Extract the [X, Y] coordinate from the center of the cell holding the provided text.  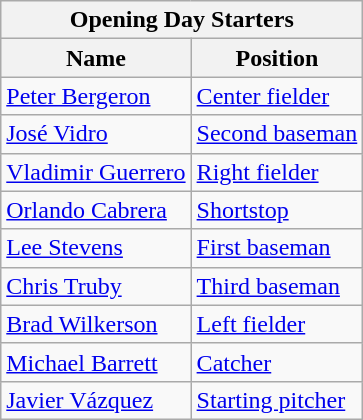
Third baseman [277, 286]
Position [277, 58]
Lee Stevens [96, 248]
Brad Wilkerson [96, 324]
Left fielder [277, 324]
First baseman [277, 248]
Starting pitcher [277, 400]
Right fielder [277, 172]
Opening Day Starters [182, 20]
Michael Barrett [96, 362]
José Vidro [96, 134]
Center fielder [277, 96]
Peter Bergeron [96, 96]
Orlando Cabrera [96, 210]
Chris Truby [96, 286]
Catcher [277, 362]
Name [96, 58]
Second baseman [277, 134]
Shortstop [277, 210]
Javier Vázquez [96, 400]
Vladimir Guerrero [96, 172]
